Find where the given text appears and provide that cell's center as (X, Y) coordinate. 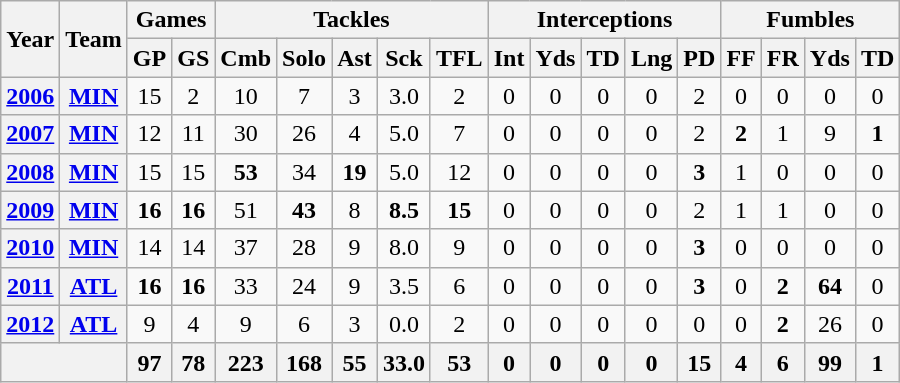
8 (355, 210)
GS (194, 58)
TFL (459, 58)
Interceptions (604, 20)
0.0 (404, 324)
3.5 (404, 286)
37 (246, 248)
28 (304, 248)
2008 (30, 172)
34 (304, 172)
Team (94, 39)
33 (246, 286)
99 (830, 362)
33.0 (404, 362)
168 (304, 362)
2009 (30, 210)
Int (509, 58)
55 (355, 362)
97 (149, 362)
24 (304, 286)
2012 (30, 324)
8.5 (404, 210)
PD (700, 58)
223 (246, 362)
43 (304, 210)
2010 (30, 248)
19 (355, 172)
Cmb (246, 58)
3.0 (404, 96)
51 (246, 210)
GP (149, 58)
Fumbles (810, 20)
FF (741, 58)
10 (246, 96)
11 (194, 134)
FR (782, 58)
64 (830, 286)
Sck (404, 58)
2011 (30, 286)
Lng (651, 58)
78 (194, 362)
Tackles (352, 20)
2007 (30, 134)
Year (30, 39)
2006 (30, 96)
8.0 (404, 248)
Games (170, 20)
Solo (304, 58)
30 (246, 134)
Ast (355, 58)
